Scan for the cell matching the given text and deliver its [X, Y] coordinate at center. 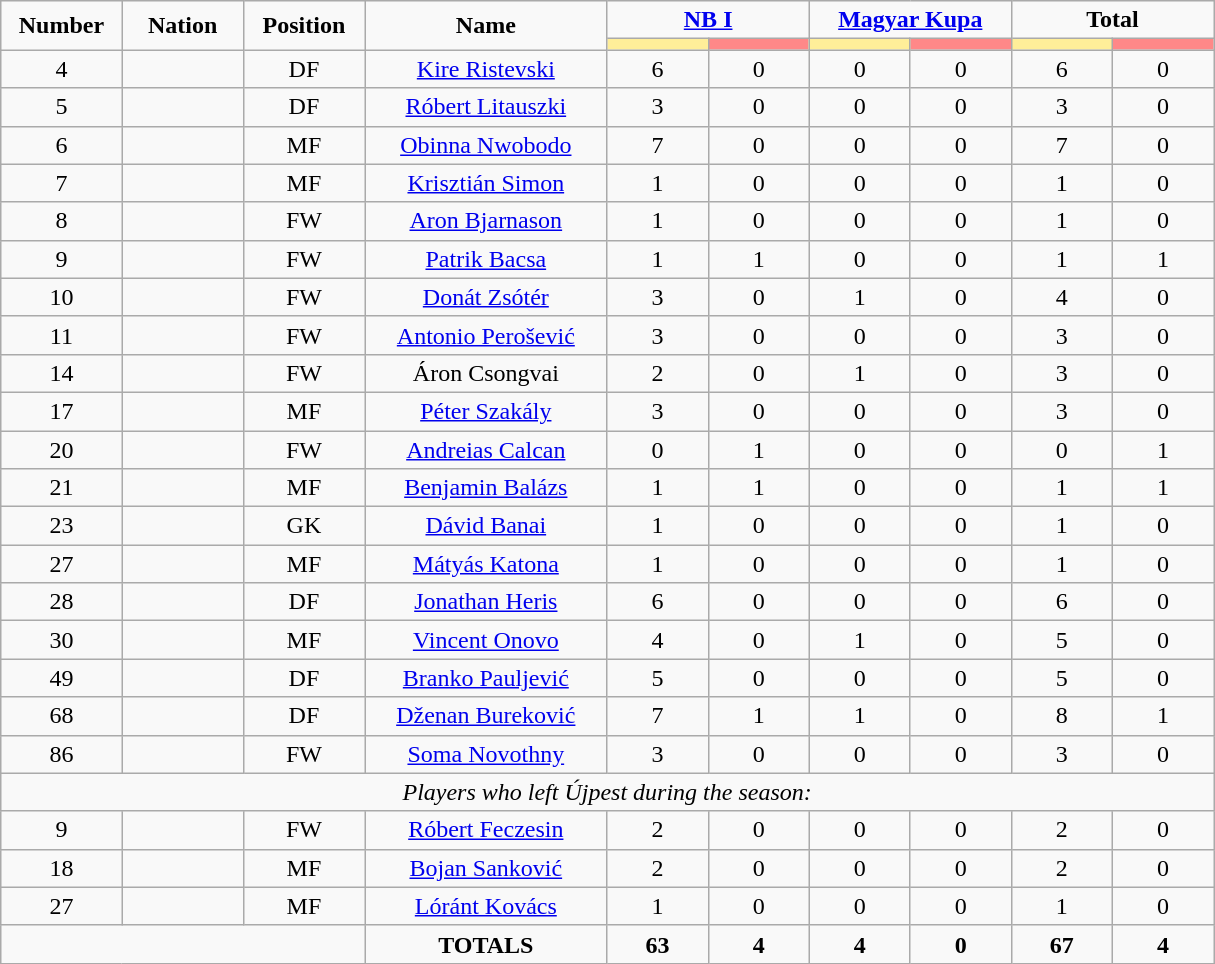
30 [62, 640]
Position [304, 26]
TOTALS [486, 944]
Jonathan Heris [486, 602]
Mátyás Katona [486, 564]
Number [62, 26]
Vincent Onovo [486, 640]
Dávid Banai [486, 526]
GK [304, 526]
63 [658, 944]
Andreias Calcan [486, 449]
11 [62, 335]
Dženan Bureković [486, 716]
Róbert Litauszki [486, 107]
NB I [708, 20]
Aron Bjarnason [486, 221]
49 [62, 678]
Róbert Feczesin [486, 830]
23 [62, 526]
21 [62, 488]
Lóránt Kovács [486, 906]
86 [62, 754]
Kire Ristevski [486, 69]
67 [1062, 944]
18 [62, 868]
Benjamin Balázs [486, 488]
17 [62, 411]
28 [62, 602]
Total [1112, 20]
Magyar Kupa [910, 20]
Players who left Újpest during the season: [608, 792]
Bojan Sanković [486, 868]
68 [62, 716]
14 [62, 373]
Obinna Nwobodo [486, 145]
20 [62, 449]
10 [62, 297]
Péter Szakály [486, 411]
Krisztián Simon [486, 183]
Patrik Bacsa [486, 259]
Soma Novothny [486, 754]
Áron Csongvai [486, 373]
Branko Pauljević [486, 678]
Nation [182, 26]
Name [486, 26]
Donát Zsótér [486, 297]
Antonio Perošević [486, 335]
